Provide the (X, Y) coordinate of the cell's center where the given text is located.  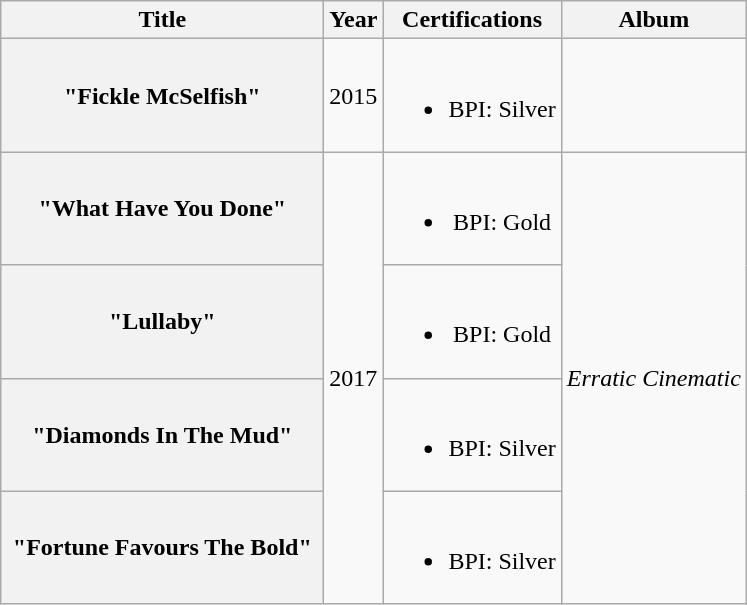
Album (654, 20)
"What Have You Done" (162, 208)
"Fickle McSelfish" (162, 96)
"Lullaby" (162, 322)
Certifications (472, 20)
"Diamonds In The Mud" (162, 434)
2017 (354, 378)
Erratic Cinematic (654, 378)
Title (162, 20)
"Fortune Favours The Bold" (162, 548)
Year (354, 20)
2015 (354, 96)
